Find where the given text appears and provide that cell's center as [x, y] coordinate. 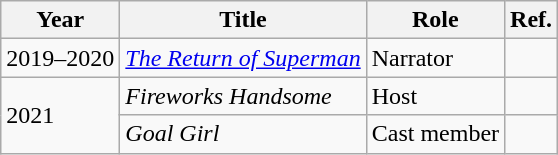
The Return of Superman [243, 58]
Goal Girl [243, 134]
Role [435, 20]
2021 [60, 115]
Title [243, 20]
Ref. [532, 20]
Fireworks Handsome [243, 96]
Year [60, 20]
Cast member [435, 134]
Host [435, 96]
2019–2020 [60, 58]
Narrator [435, 58]
